From the cell containing the given text, extract its center point as (X, Y) coordinate. 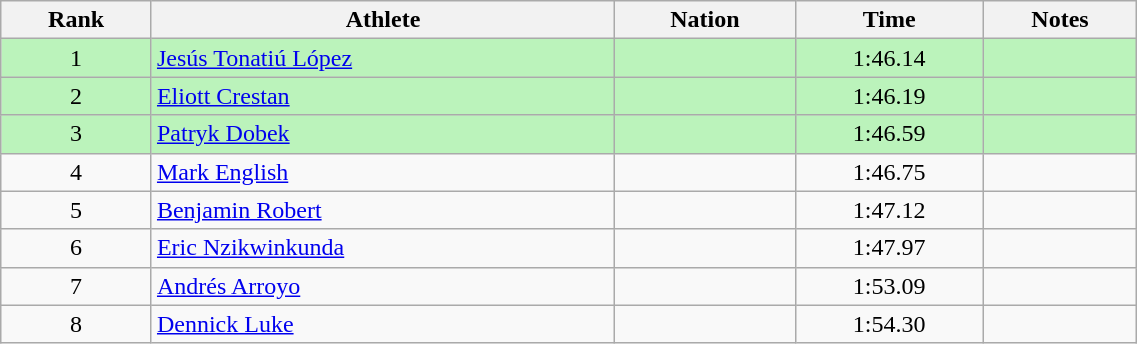
1 (76, 58)
4 (76, 172)
Rank (76, 20)
1:46.59 (889, 134)
8 (76, 324)
1:47.12 (889, 210)
Dennick Luke (382, 324)
Patryk Dobek (382, 134)
2 (76, 96)
1:46.14 (889, 58)
Eric Nzikwinkunda (382, 248)
Andrés Arroyo (382, 286)
Jesús Tonatiú López (382, 58)
7 (76, 286)
Mark English (382, 172)
1:46.75 (889, 172)
Notes (1060, 20)
5 (76, 210)
Time (889, 20)
Eliott Crestan (382, 96)
6 (76, 248)
1:46.19 (889, 96)
Athlete (382, 20)
1:53.09 (889, 286)
1:47.97 (889, 248)
Nation (706, 20)
3 (76, 134)
Benjamin Robert (382, 210)
1:54.30 (889, 324)
